Search for the cell housing the specified text and yield its (x, y) center coordinate. 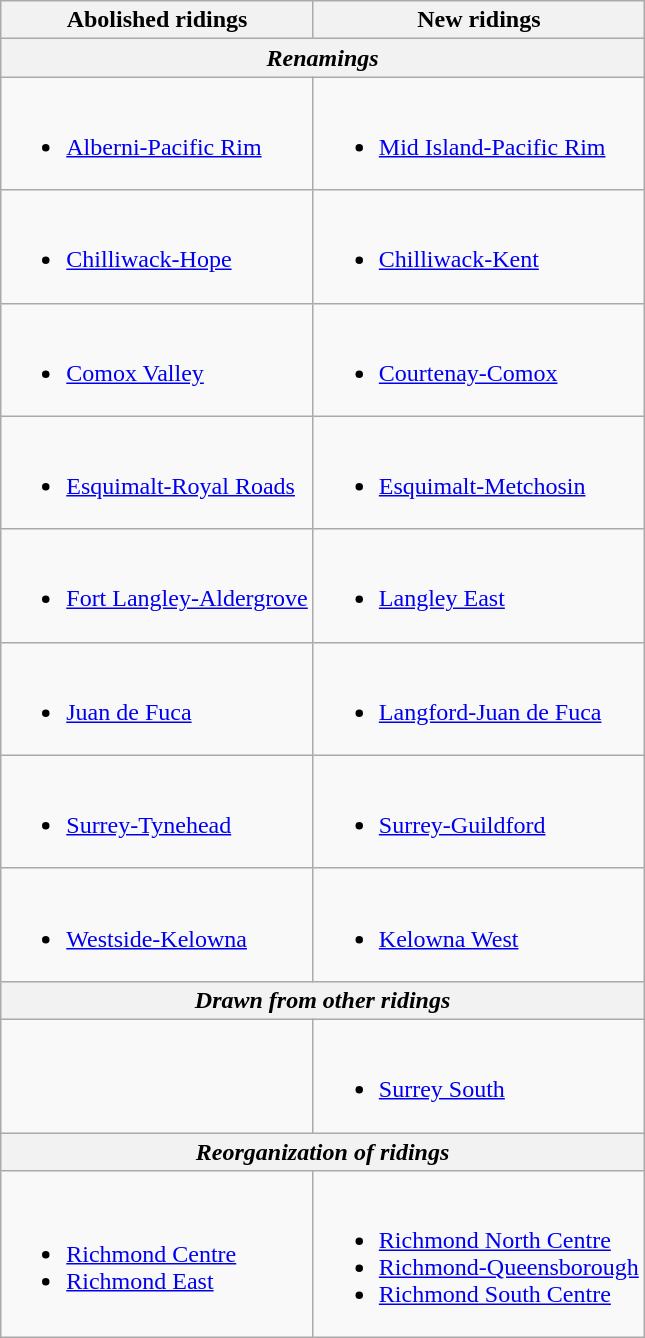
Courtenay-Comox (478, 360)
Surrey South (478, 1076)
Langford-Juan de Fuca (478, 698)
Kelowna West (478, 924)
Surrey-Tynehead (158, 812)
Chilliwack-Kent (478, 246)
Surrey-Guildford (478, 812)
Juan de Fuca (158, 698)
Chilliwack-Hope (158, 246)
Drawn from other ridings (323, 1000)
Reorganization of ridings (323, 1151)
Langley East (478, 586)
Mid Island-Pacific Rim (478, 134)
Richmond CentreRichmond East (158, 1254)
Fort Langley-Aldergrove (158, 586)
New ridings (478, 20)
Westside-Kelowna (158, 924)
Esquimalt-Royal Roads (158, 472)
Alberni-Pacific Rim (158, 134)
Abolished ridings (158, 20)
Esquimalt-Metchosin (478, 472)
Renamings (323, 58)
Richmond North CentreRichmond-QueensboroughRichmond South Centre (478, 1254)
Comox Valley (158, 360)
